Output the [X, Y] coordinate of the center of the cell containing the given text.  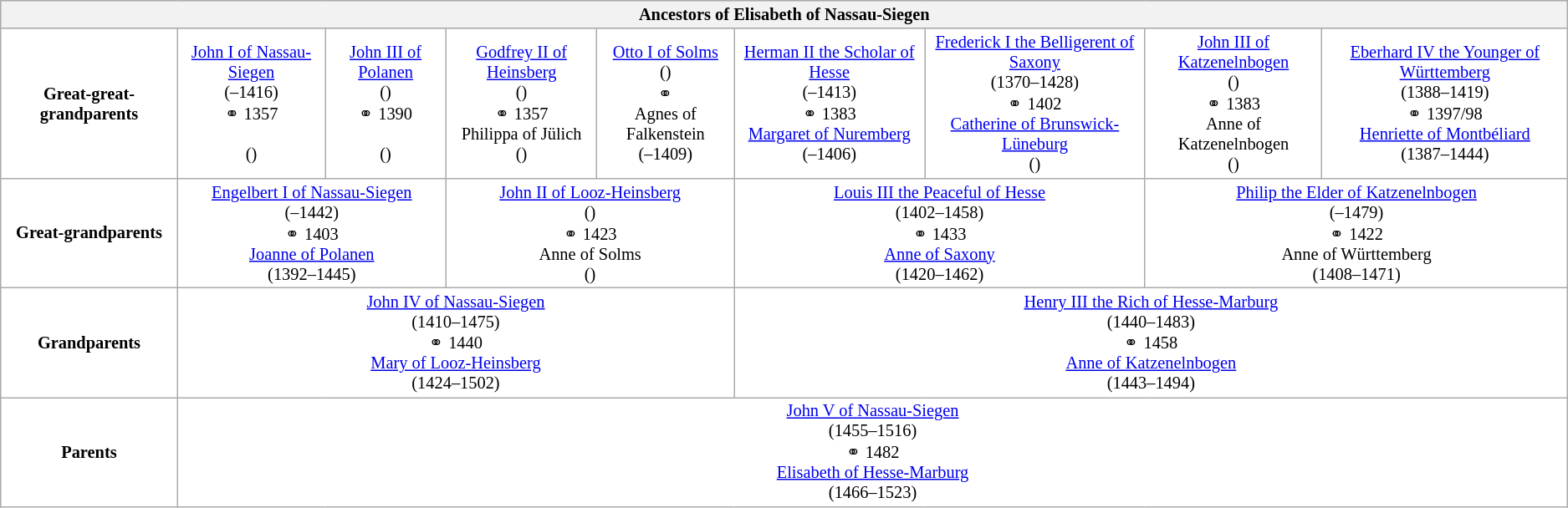
Louis III the Peaceful of Hesse(1402–1458)⚭ 1433Anne of Saxony(1420–1462) [940, 232]
John IV of Nassau-Siegen(1410–1475)⚭ 1440Mary of Looz-Heinsberg(1424–1502) [456, 343]
Parents [89, 451]
John III of Polanen()⚭ 1390() [386, 104]
Henry III the Rich of Hesse-Marburg(1440–1483)⚭ 1458Anne of Katzenelnbogen(1443–1494) [1151, 343]
Philip the Elder of Katzenelnbogen(–1479)⚭ 1422Anne of Württemberg(1408–1471) [1356, 232]
Otto I of Solms()⚭Agnes of Falkenstein(–1409) [666, 104]
Godfrey II of Heinsberg()⚭ 1357Philippa of Jülich() [521, 104]
Great-great-grandparents [89, 104]
Frederick I the Belligerent of Saxony(1370–1428)⚭ 1402Catherine of Brunswick-Lüneburg() [1035, 104]
Ancestors of Elisabeth of Nassau-Siegen [784, 14]
John III of Katzenelnbogen()⚭ 1383Anne of Katzenelnbogen() [1233, 104]
Eberhard IV the Younger of Württemberg(1388–1419)⚭ 1397/98Henriette of Montbéliard(1387–1444) [1445, 104]
Herman II the Scholar of Hesse(–1413)⚭ 1383Margaret of Nuremberg(–1406) [830, 104]
John II of Looz-Heinsberg()⚭ 1423Anne of Solms() [590, 232]
Engelbert I of Nassau-Siegen(–1442)⚭ 1403Joanne of Polanen(1392–1445) [311, 232]
Grandparents [89, 343]
Great-grandparents [89, 232]
John I of Nassau-Siegen(–1416)⚭ 1357() [251, 104]
John V of Nassau-Siegen(1455–1516)⚭ 1482Elisabeth of Hesse-Marburg(1466–1523) [873, 451]
